Return [x, y] of the center of cell containing provided text 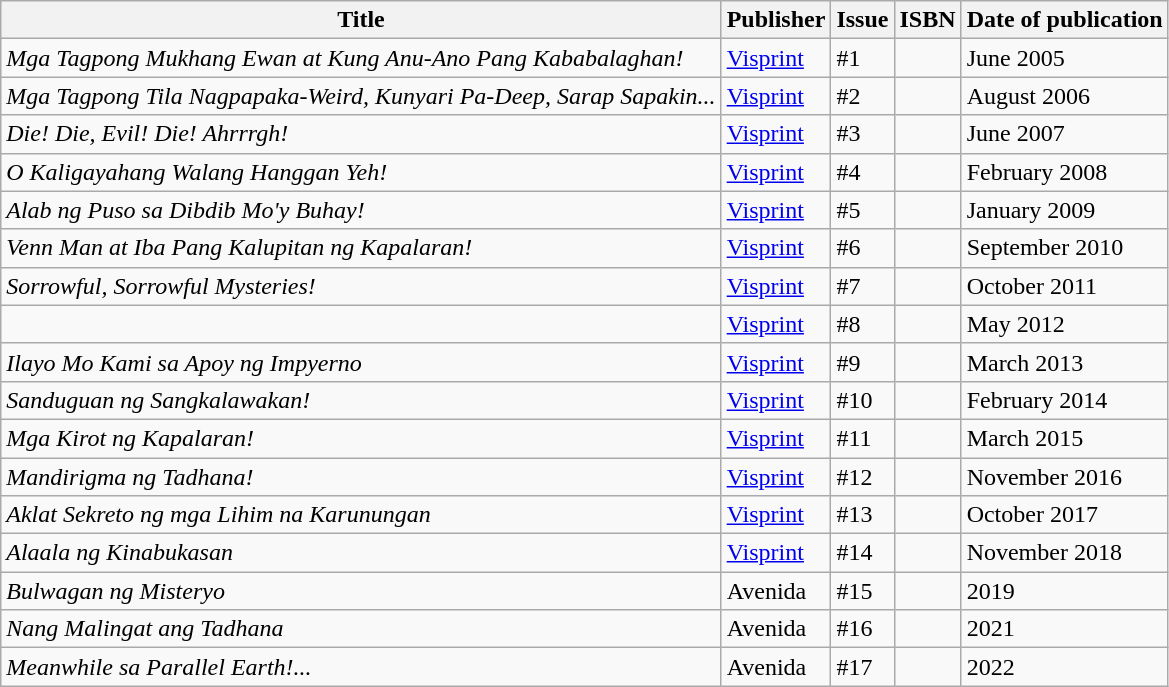
Mga Tagpong Tila Nagpapaka-Weird, Kunyari Pa-Deep, Sarap Sapakin... [361, 96]
#9 [862, 362]
June 2007 [1064, 134]
2022 [1064, 667]
#13 [862, 515]
Nang Malingat ang Tadhana [361, 629]
ISBN [928, 20]
#1 [862, 58]
#14 [862, 553]
February 2008 [1064, 172]
Sorrowful, Sorrowful Mysteries! [361, 286]
#5 [862, 210]
2021 [1064, 629]
February 2014 [1064, 400]
Alab ng Puso sa Dibdib Mo'y Buhay! [361, 210]
Sanduguan ng Sangkalawakan! [361, 400]
Meanwhile sa Parallel Earth!... [361, 667]
October 2011 [1064, 286]
2019 [1064, 591]
Title [361, 20]
Ilayo Mo Kami sa Apoy ng Impyerno [361, 362]
#16 [862, 629]
#8 [862, 324]
October 2017 [1064, 515]
June 2005 [1064, 58]
March 2015 [1064, 438]
O Kaligayahang Walang Hanggan Yeh! [361, 172]
Mga Tagpong Mukhang Ewan at Kung Anu-Ano Pang Kababalaghan! [361, 58]
#11 [862, 438]
Venn Man at Iba Pang Kalupitan ng Kapalaran! [361, 248]
November 2018 [1064, 553]
Aklat Sekreto ng mga Lihim na Karunungan [361, 515]
Date of publication [1064, 20]
Mandirigma ng Tadhana! [361, 477]
#2 [862, 96]
#4 [862, 172]
#3 [862, 134]
Alaala ng Kinabukasan [361, 553]
#7 [862, 286]
#12 [862, 477]
May 2012 [1064, 324]
#10 [862, 400]
March 2013 [1064, 362]
Mga Kirot ng Kapalaran! [361, 438]
#15 [862, 591]
Die! Die, Evil! Die! Ahrrrgh! [361, 134]
November 2016 [1064, 477]
Publisher [776, 20]
Bulwagan ng Misteryo [361, 591]
#6 [862, 248]
August 2006 [1064, 96]
September 2010 [1064, 248]
Issue [862, 20]
#17 [862, 667]
January 2009 [1064, 210]
